Output the [x, y] coordinate of the center of the cell containing the given text.  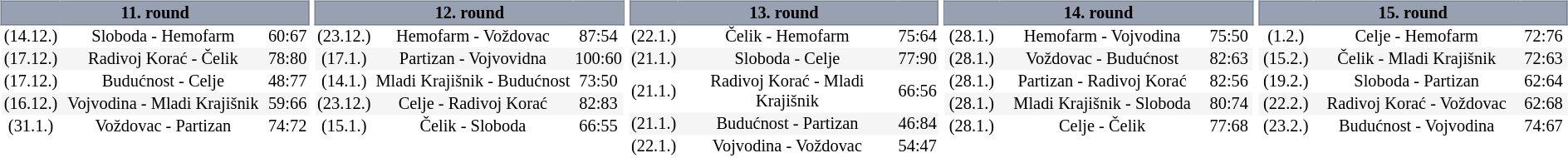
Voždovac - Budućnost [1102, 60]
12. round [470, 12]
(22.2.) [1286, 105]
Budućnost - Celje [163, 81]
82:56 [1229, 81]
66:56 [917, 91]
46:84 [917, 125]
Mladi Krajišnik - Sloboda [1102, 105]
59:66 [287, 105]
87:54 [598, 37]
Vojvodina - Voždovac [787, 146]
Budućnost - Vojvodina [1417, 126]
73:50 [598, 81]
Voždovac - Partizan [163, 126]
Sloboda - Hemofarm [163, 37]
Celje - Hemofarm [1417, 37]
Vojvodina - Mladi Krajišnik [163, 105]
Radivoj Korać - Voždovac [1417, 105]
14. round [1098, 12]
11. round [154, 12]
(14.1.) [344, 81]
74:67 [1543, 126]
80:74 [1229, 105]
Celje - Čelik [1102, 126]
(15.1.) [344, 126]
72:76 [1543, 37]
Sloboda - Celje [787, 60]
(17.1.) [344, 60]
62:64 [1543, 81]
Celje - Radivoj Korać [473, 105]
(31.1.) [31, 126]
Sloboda - Partizan [1417, 81]
15. round [1414, 12]
(23.2.) [1286, 126]
(19.2.) [1286, 81]
Čelik - Hemofarm [787, 37]
75:64 [917, 37]
48:77 [287, 81]
Radivoj Korać - Mladi Krajišnik [787, 91]
60:67 [287, 37]
82:63 [1229, 60]
77:90 [917, 60]
74:72 [287, 126]
77:68 [1229, 126]
Hemofarm - Vojvodina [1102, 37]
Budućnost - Partizan [787, 125]
(1.2.) [1286, 37]
54:47 [917, 146]
75:50 [1229, 37]
78:80 [287, 60]
(14.12.) [31, 37]
13. round [784, 12]
62:68 [1543, 105]
66:55 [598, 126]
82:83 [598, 105]
Hemofarm - Voždovac [473, 37]
Čelik - Sloboda [473, 126]
100:60 [598, 60]
(15.2.) [1286, 60]
Radivoj Korać - Čelik [163, 60]
(16.12.) [31, 105]
Čelik - Mladi Krajišnik [1417, 60]
72:63 [1543, 60]
Partizan - Radivoj Korać [1102, 81]
Partizan - Vojvovidna [473, 60]
Mladi Krajišnik - Budućnost [473, 81]
